Identify which cell holds the provided text, then report its [x, y] central coordinate. 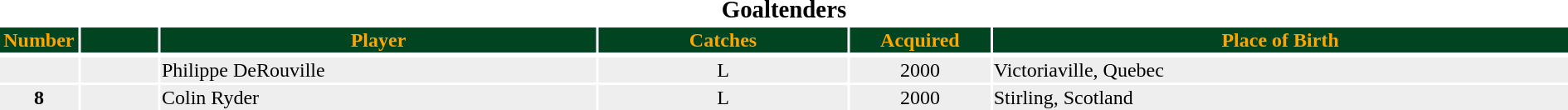
Philippe DeRouville [378, 70]
Colin Ryder [378, 97]
Number [39, 40]
Catches [723, 40]
8 [39, 97]
Victoriaville, Quebec [1280, 70]
Player [378, 40]
Place of Birth [1280, 40]
Stirling, Scotland [1280, 97]
Acquired [919, 40]
